Locate the cell with the specified text and output its (X, Y) center coordinate. 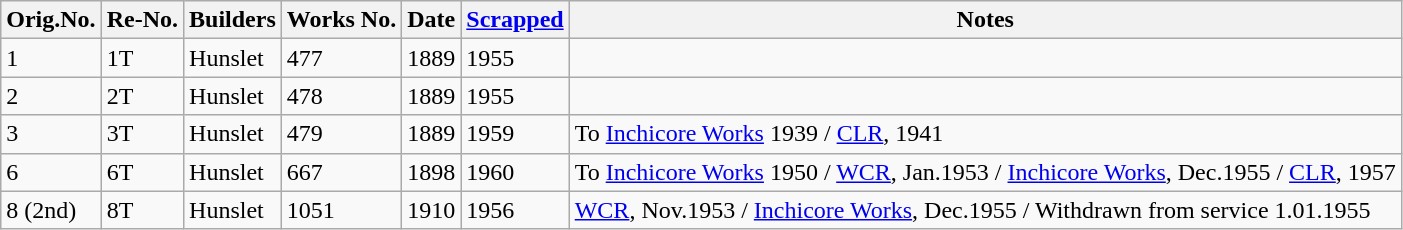
Date (432, 20)
1051 (341, 210)
Builders (233, 20)
1959 (515, 134)
3T (142, 134)
1 (51, 58)
6 (51, 172)
1960 (515, 172)
479 (341, 134)
WCR, Nov.1953 / Inchicore Works, Dec.1955 / Withdrawn from service 1.01.1955 (985, 210)
478 (341, 96)
Notes (985, 20)
Re-No. (142, 20)
1910 (432, 210)
Scrapped (515, 20)
Orig.No. (51, 20)
1956 (515, 210)
8 (2nd) (51, 210)
2T (142, 96)
477 (341, 58)
2 (51, 96)
667 (341, 172)
To Inchicore Works 1939 / CLR, 1941 (985, 134)
1T (142, 58)
Works No. (341, 20)
6T (142, 172)
8T (142, 210)
To Inchicore Works 1950 / WCR, Jan.1953 / Inchicore Works, Dec.1955 / CLR, 1957 (985, 172)
3 (51, 134)
1898 (432, 172)
